Pinpoint the cell where the given text exists, returning its [x, y] midpoint coordinate. 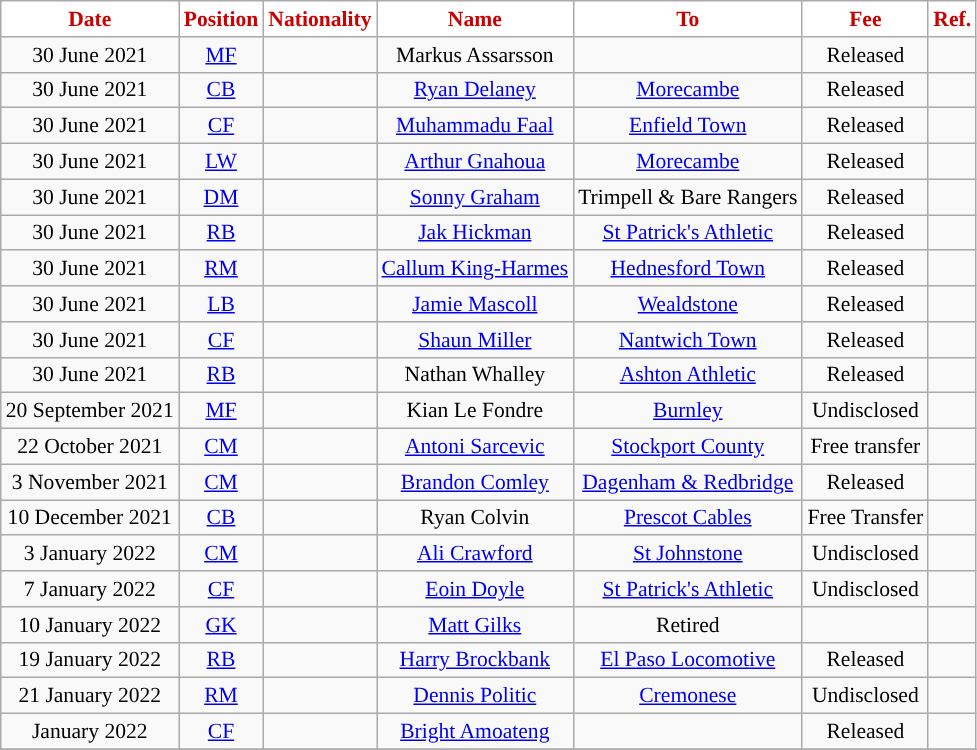
Callum King-Harmes [476, 269]
Retired [688, 625]
Burnley [688, 411]
Muhammadu Faal [476, 126]
Bright Amoateng [476, 732]
Ryan Colvin [476, 518]
Nathan Whalley [476, 375]
Position [221, 19]
19 January 2022 [90, 660]
Stockport County [688, 447]
St Johnstone [688, 554]
Trimpell & Bare Rangers [688, 197]
LW [221, 162]
Prescot Cables [688, 518]
Arthur Gnahoua [476, 162]
Markus Assarsson [476, 55]
10 January 2022 [90, 625]
Name [476, 19]
El Paso Locomotive [688, 660]
Free Transfer [865, 518]
Enfield Town [688, 126]
Sonny Graham [476, 197]
GK [221, 625]
Jamie Mascoll [476, 304]
LB [221, 304]
Date [90, 19]
Dagenham & Redbridge [688, 482]
20 September 2021 [90, 411]
Ryan Delaney [476, 90]
7 January 2022 [90, 589]
Jak Hickman [476, 233]
3 January 2022 [90, 554]
22 October 2021 [90, 447]
Hednesford Town [688, 269]
Ashton Athletic [688, 375]
January 2022 [90, 732]
Free transfer [865, 447]
10 December 2021 [90, 518]
Harry Brockbank [476, 660]
21 January 2022 [90, 696]
DM [221, 197]
Antoni Sarcevic [476, 447]
Eoin Doyle [476, 589]
Kian Le Fondre [476, 411]
Nationality [320, 19]
Dennis Politic [476, 696]
Shaun Miller [476, 340]
Ref. [952, 19]
Brandon Comley [476, 482]
Nantwich Town [688, 340]
Ali Crawford [476, 554]
To [688, 19]
3 November 2021 [90, 482]
Matt Gilks [476, 625]
Cremonese [688, 696]
Wealdstone [688, 304]
Fee [865, 19]
